Scan for the cell matching the given text and deliver its (x, y) coordinate at center. 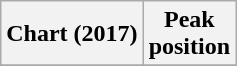
Chart (2017) (72, 34)
Peakposition (189, 34)
